From the cell containing the given text, extract its center point as [x, y] coordinate. 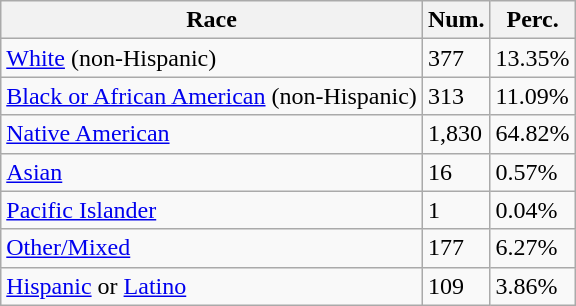
313 [456, 96]
109 [456, 286]
0.57% [532, 172]
177 [456, 248]
White (non-Hispanic) [212, 58]
Black or African American (non-Hispanic) [212, 96]
1 [456, 210]
Perc. [532, 20]
377 [456, 58]
11.09% [532, 96]
64.82% [532, 134]
6.27% [532, 248]
16 [456, 172]
1,830 [456, 134]
13.35% [532, 58]
Hispanic or Latino [212, 286]
Native American [212, 134]
0.04% [532, 210]
Other/Mixed [212, 248]
Asian [212, 172]
Num. [456, 20]
3.86% [532, 286]
Pacific Islander [212, 210]
Race [212, 20]
